Return [X, Y] of the center of cell containing provided text 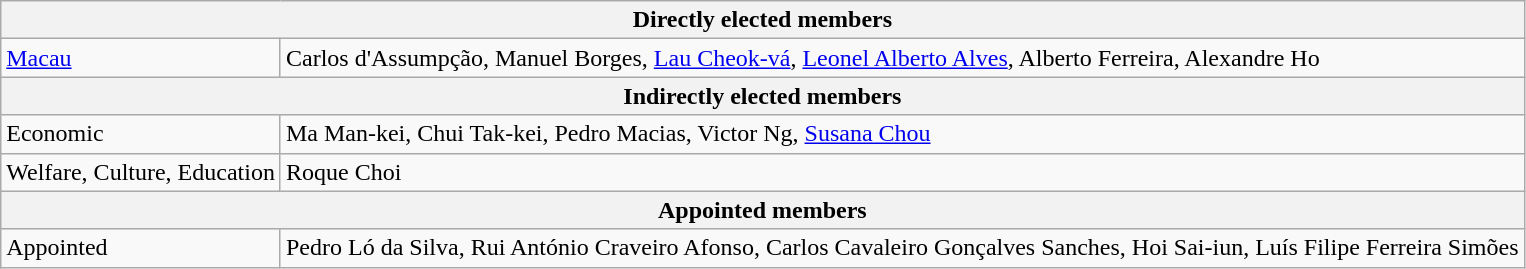
Welfare, Culture, Education [141, 172]
Economic [141, 134]
Roque Choi [902, 172]
Directly elected members [762, 20]
Indirectly elected members [762, 96]
Appointed members [762, 210]
Appointed [141, 248]
Macau [141, 58]
Pedro Ló da Silva, Rui António Craveiro Afonso, Carlos Cavaleiro Gonçalves Sanches, Hoi Sai-iun, Luís Filipe Ferreira Simões [902, 248]
Carlos d'Assumpção, Manuel Borges, Lau Cheok-vá, Leonel Alberto Alves, Alberto Ferreira, Alexandre Ho [902, 58]
Ma Man-kei, Chui Tak-kei, Pedro Macias, Victor Ng, Susana Chou [902, 134]
